Extract the [X, Y] coordinate from the center of the cell holding the provided text.  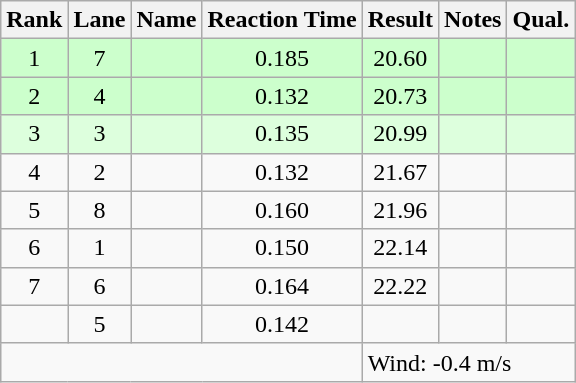
0.160 [282, 210]
0.135 [282, 134]
Lane [100, 20]
20.60 [400, 58]
0.150 [282, 248]
8 [100, 210]
Name [166, 20]
Qual. [541, 20]
Rank [34, 20]
Notes [473, 20]
0.185 [282, 58]
0.142 [282, 324]
20.73 [400, 96]
22.22 [400, 286]
21.96 [400, 210]
22.14 [400, 248]
Reaction Time [282, 20]
0.164 [282, 286]
Result [400, 20]
Wind: -0.4 m/s [468, 362]
20.99 [400, 134]
21.67 [400, 172]
